Pinpoint the cell where the given text exists, returning its (X, Y) midpoint coordinate. 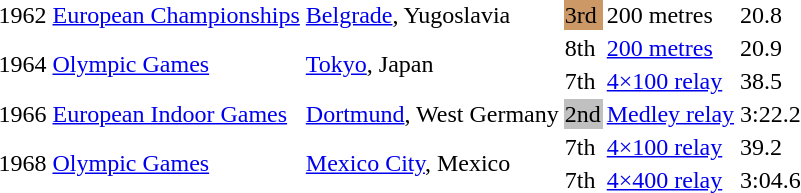
3rd (582, 15)
Dortmund, West Germany (432, 114)
Tokyo, Japan (432, 64)
8th (582, 48)
European Championships (176, 15)
Belgrade, Yugoslavia (432, 15)
Medley relay (670, 114)
Olympic Games (176, 64)
2nd (582, 114)
European Indoor Games (176, 114)
